Capture the cell that displays the provided text and extract its (x, y) central coordinate. 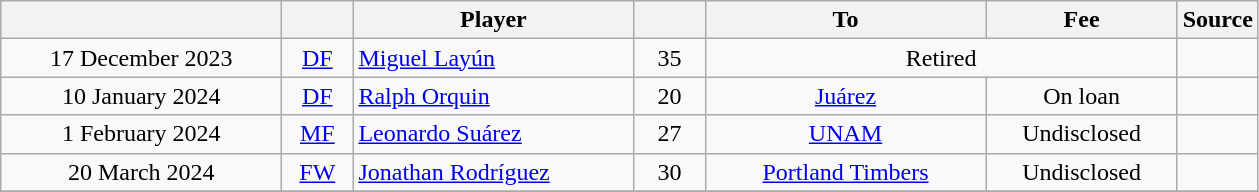
Fee (1082, 20)
Player (494, 20)
UNAM (846, 134)
35 (670, 58)
27 (670, 134)
Juárez (846, 96)
30 (670, 172)
1 February 2024 (142, 134)
Ralph Orquin (494, 96)
Jonathan Rodríguez (494, 172)
17 December 2023 (142, 58)
On loan (1082, 96)
Portland Timbers (846, 172)
Miguel Layún (494, 58)
Leonardo Suárez (494, 134)
20 (670, 96)
To (846, 20)
Source (1218, 20)
MF (318, 134)
10 January 2024 (142, 96)
20 March 2024 (142, 172)
FW (318, 172)
Retired (941, 58)
